Output the (X, Y) coordinate of the center of the cell containing the given text.  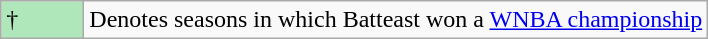
† (42, 20)
Denotes seasons in which Batteast won a WNBA championship (396, 20)
